Locate the cell with the specified text and output its [x, y] center coordinate. 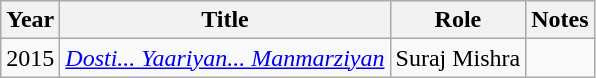
Dosti... Yaariyan... Manmarziyan [225, 58]
Year [30, 20]
Suraj Mishra [458, 58]
2015 [30, 58]
Role [458, 20]
Notes [560, 20]
Title [225, 20]
